Find where the given text appears and provide that cell's center as [X, Y] coordinate. 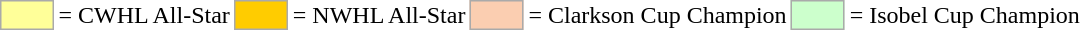
= CWHL All-Star [144, 15]
= NWHL All-Star [379, 15]
= Clarkson Cup Champion [658, 15]
